Provide the [x, y] coordinate of the cell's center where the given text is located.  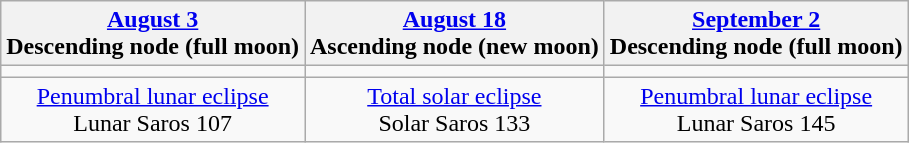
Penumbral lunar eclipseLunar Saros 145 [756, 110]
August 3Descending node (full moon) [153, 34]
Total solar eclipseSolar Saros 133 [454, 110]
August 18Ascending node (new moon) [454, 34]
Penumbral lunar eclipseLunar Saros 107 [153, 110]
September 2Descending node (full moon) [756, 34]
